Provide the [x, y] coordinate of the cell's center where the given text is located.  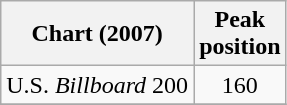
U.S. Billboard 200 [98, 85]
Chart (2007) [98, 34]
160 [240, 85]
Peakposition [240, 34]
